Return the (X, Y) coordinate for the center point of the cell that contains the specified text.  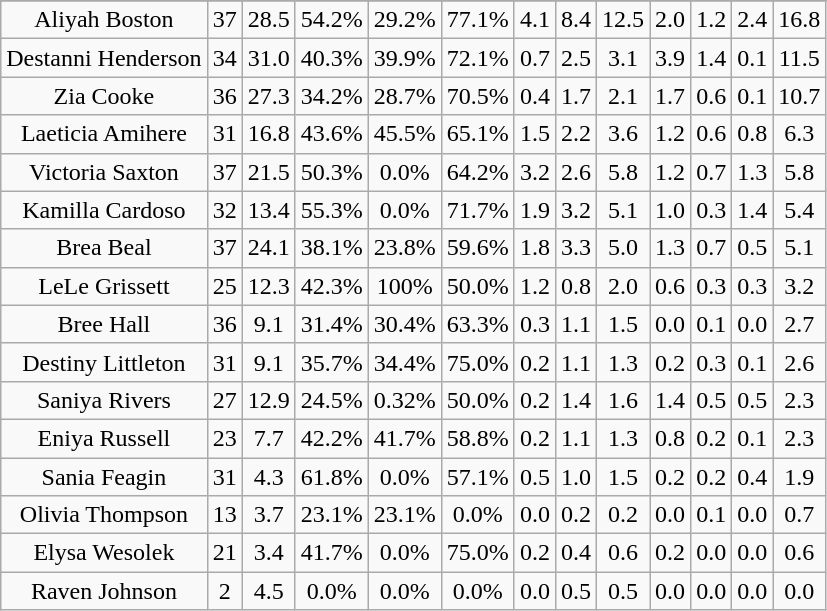
34 (224, 58)
2.4 (752, 20)
32 (224, 210)
43.6% (332, 134)
59.6% (478, 248)
21.5 (268, 172)
13 (224, 515)
70.5% (478, 96)
Victoria Saxton (104, 172)
4.1 (534, 20)
Eniya Russell (104, 438)
30.4% (404, 324)
31.0 (268, 58)
8.4 (576, 20)
2.7 (800, 324)
3.4 (268, 553)
Aliyah Boston (104, 20)
34.4% (404, 362)
7.7 (268, 438)
Laeticia Amihere (104, 134)
Sania Feagin (104, 477)
42.3% (332, 286)
6.3 (800, 134)
31.4% (332, 324)
23.8% (404, 248)
24.1 (268, 248)
4.5 (268, 591)
Elysa Wesolek (104, 553)
12.9 (268, 400)
1.8 (534, 248)
63.3% (478, 324)
25 (224, 286)
27 (224, 400)
45.5% (404, 134)
Destanni Henderson (104, 58)
2.5 (576, 58)
21 (224, 553)
12.5 (624, 20)
64.2% (478, 172)
38.1% (332, 248)
3.1 (624, 58)
13.4 (268, 210)
3.6 (624, 134)
71.7% (478, 210)
100% (404, 286)
39.9% (404, 58)
0.32% (404, 400)
24.5% (332, 400)
34.2% (332, 96)
50.3% (332, 172)
77.1% (478, 20)
Raven Johnson (104, 591)
27.3 (268, 96)
42.2% (332, 438)
28.5 (268, 20)
35.7% (332, 362)
5.4 (800, 210)
2.1 (624, 96)
10.7 (800, 96)
29.2% (404, 20)
55.3% (332, 210)
2 (224, 591)
28.7% (404, 96)
Zia Cooke (104, 96)
5.0 (624, 248)
4.3 (268, 477)
Destiny Littleton (104, 362)
40.3% (332, 58)
3.7 (268, 515)
LeLe Grissett (104, 286)
3.3 (576, 248)
65.1% (478, 134)
2.2 (576, 134)
Brea Beal (104, 248)
1.6 (624, 400)
61.8% (332, 477)
Kamilla Cardoso (104, 210)
72.1% (478, 58)
57.1% (478, 477)
54.2% (332, 20)
11.5 (800, 58)
58.8% (478, 438)
Bree Hall (104, 324)
23 (224, 438)
Saniya Rivers (104, 400)
3.9 (670, 58)
Olivia Thompson (104, 515)
12.3 (268, 286)
